For the text-containing cell, return its midpoint in (x, y) coordinate format. 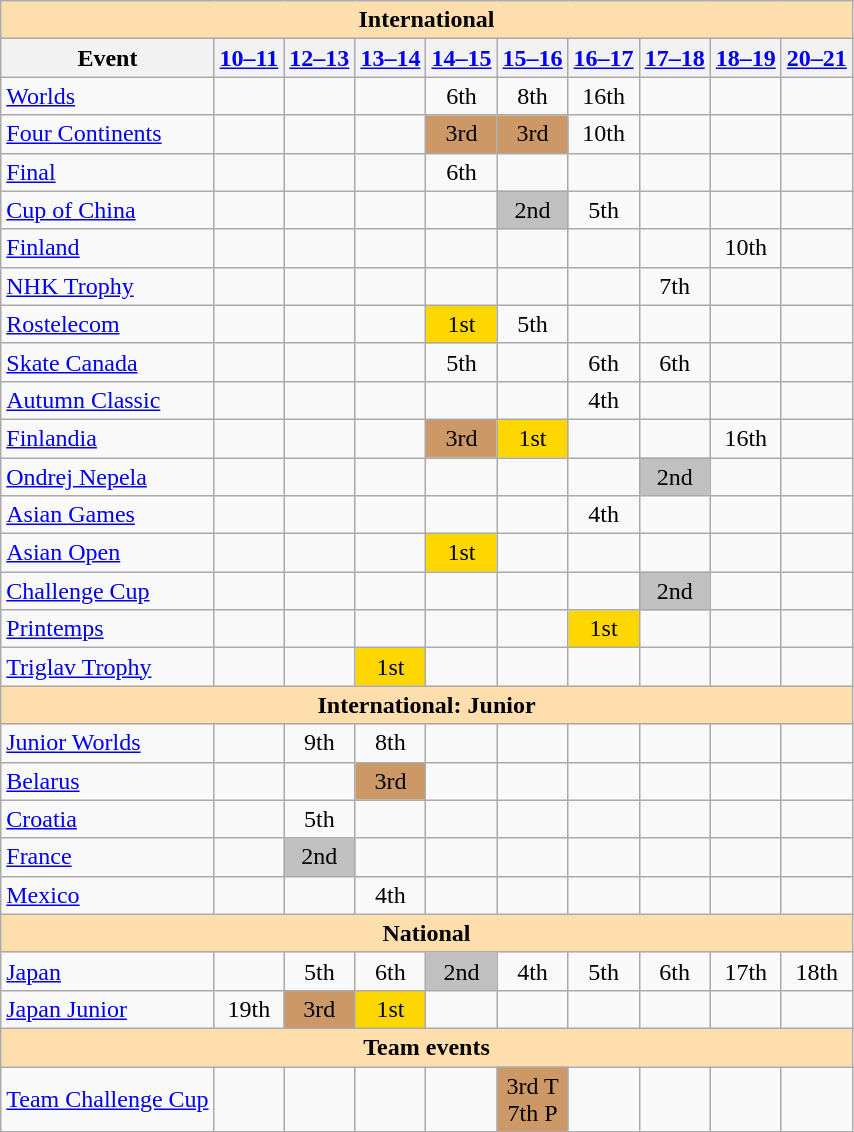
Japan (108, 971)
Event (108, 58)
Autumn Classic (108, 400)
Final (108, 172)
Rostelecom (108, 324)
20–21 (816, 58)
Belarus (108, 781)
International: Junior (427, 705)
Finlandia (108, 438)
Triglav Trophy (108, 667)
Skate Canada (108, 362)
Japan Junior (108, 1009)
International (427, 20)
12–13 (320, 58)
Croatia (108, 819)
Cup of China (108, 210)
Junior Worlds (108, 743)
Ondrej Nepela (108, 477)
Worlds (108, 96)
14–15 (462, 58)
18th (816, 971)
Asian Games (108, 515)
18–19 (746, 58)
19th (249, 1009)
17–18 (674, 58)
Four Continents (108, 134)
France (108, 857)
Mexico (108, 895)
Printemps (108, 629)
9th (320, 743)
Challenge Cup (108, 591)
Team events (427, 1047)
3rd T7th P (532, 1098)
13–14 (390, 58)
NHK Trophy (108, 286)
10–11 (249, 58)
7th (674, 286)
Asian Open (108, 553)
Team Challenge Cup (108, 1098)
Finland (108, 248)
17th (746, 971)
16–17 (604, 58)
National (427, 933)
15–16 (532, 58)
